Return the [x, y] coordinate for the center point of the cell that contains the specified text.  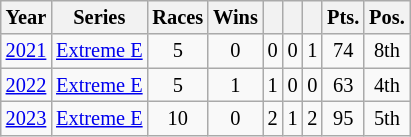
Races [178, 17]
Series [99, 17]
63 [343, 85]
2021 [26, 51]
Pos. [386, 17]
95 [343, 118]
8th [386, 51]
4th [386, 85]
5th [386, 118]
2023 [26, 118]
Year [26, 17]
Wins [236, 17]
10 [178, 118]
2022 [26, 85]
74 [343, 51]
Pts. [343, 17]
